Locate the cell with the specified text and output its [x, y] center coordinate. 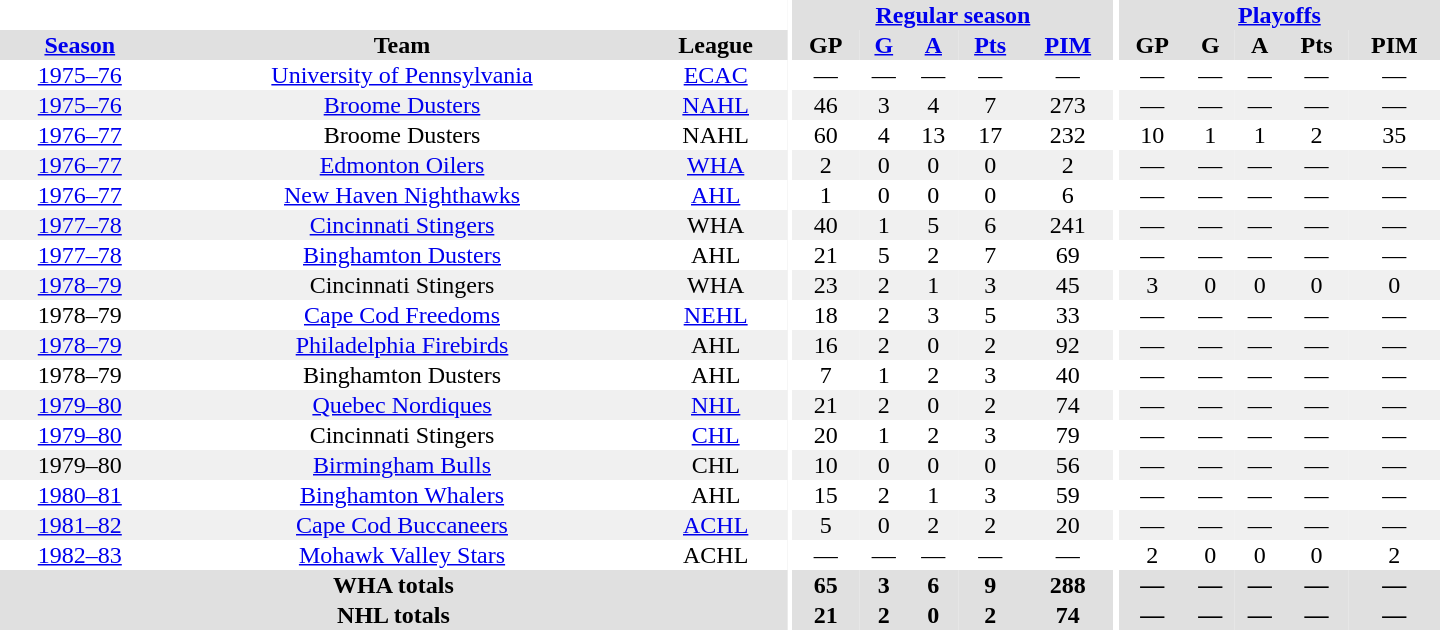
1982–83 [80, 555]
Mohawk Valley Stars [402, 555]
Season [80, 45]
18 [826, 315]
241 [1068, 225]
NHL [715, 405]
46 [826, 105]
232 [1068, 135]
92 [1068, 345]
League [715, 45]
45 [1068, 285]
56 [1068, 465]
288 [1068, 585]
WHA totals [394, 585]
New Haven Nighthawks [402, 195]
University of Pennsylvania [402, 75]
16 [826, 345]
Playoffs [1280, 15]
1981–82 [80, 525]
Regular season [952, 15]
NHL totals [394, 615]
1980–81 [80, 495]
13 [934, 135]
33 [1068, 315]
Philadelphia Firebirds [402, 345]
Cape Cod Buccaneers [402, 525]
273 [1068, 105]
17 [990, 135]
Birmingham Bulls [402, 465]
NEHL [715, 315]
65 [826, 585]
Cape Cod Freedoms [402, 315]
Edmonton Oilers [402, 165]
79 [1068, 435]
Team [402, 45]
ECAC [715, 75]
Quebec Nordiques [402, 405]
9 [990, 585]
15 [826, 495]
35 [1394, 135]
69 [1068, 255]
59 [1068, 495]
23 [826, 285]
Binghamton Whalers [402, 495]
60 [826, 135]
